For the text-containing cell, return its midpoint in [X, Y] coordinate format. 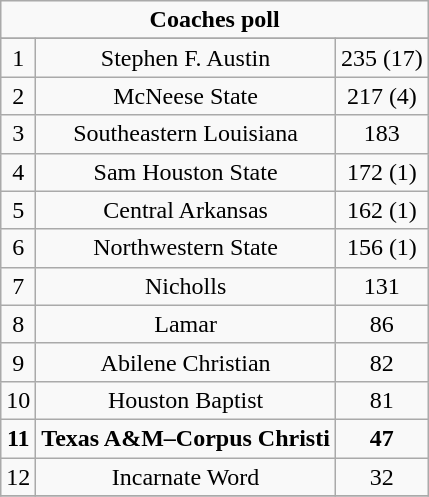
183 [382, 134]
Lamar [186, 324]
162 (1) [382, 210]
Houston Baptist [186, 400]
6 [18, 248]
86 [382, 324]
Southeastern Louisiana [186, 134]
Abilene Christian [186, 362]
82 [382, 362]
2 [18, 96]
4 [18, 172]
Stephen F. Austin [186, 58]
Incarnate Word [186, 477]
5 [18, 210]
Sam Houston State [186, 172]
81 [382, 400]
8 [18, 324]
10 [18, 400]
172 (1) [382, 172]
3 [18, 134]
Texas A&M–Corpus Christi [186, 438]
131 [382, 286]
156 (1) [382, 248]
217 (4) [382, 96]
Coaches poll [215, 20]
Nicholls [186, 286]
9 [18, 362]
235 (17) [382, 58]
McNeese State [186, 96]
32 [382, 477]
12 [18, 477]
1 [18, 58]
11 [18, 438]
7 [18, 286]
Central Arkansas [186, 210]
Northwestern State [186, 248]
47 [382, 438]
